Scan for the cell matching the given text and deliver its (x, y) coordinate at center. 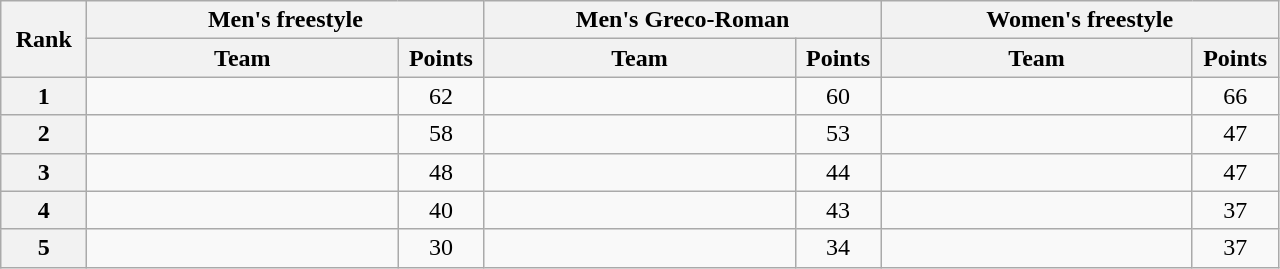
Women's freestyle (1080, 20)
5 (44, 248)
1 (44, 96)
Men's freestyle (286, 20)
53 (838, 134)
3 (44, 172)
44 (838, 172)
Men's Greco-Roman (682, 20)
2 (44, 134)
58 (441, 134)
Rank (44, 39)
66 (1235, 96)
40 (441, 210)
30 (441, 248)
48 (441, 172)
34 (838, 248)
4 (44, 210)
43 (838, 210)
62 (441, 96)
60 (838, 96)
